Locate the cell with the specified text and output its (x, y) center coordinate. 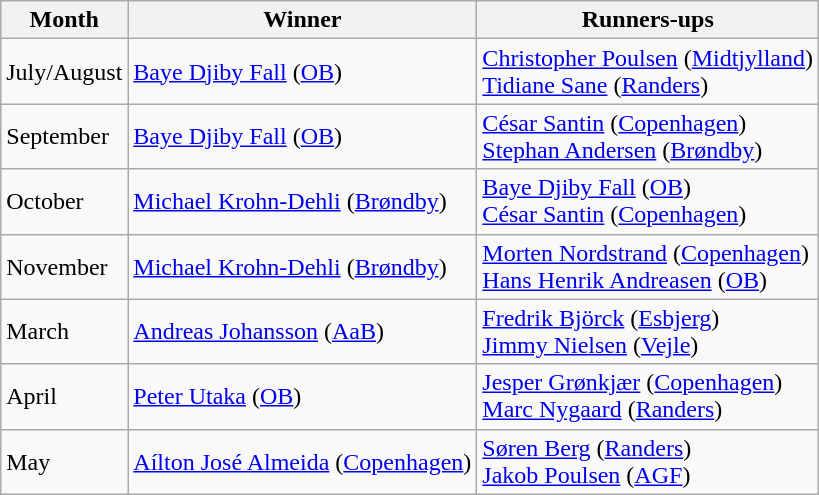
Søren Berg (Randers) Jakob Poulsen (AGF) (648, 462)
April (64, 396)
Peter Utaka (OB) (302, 396)
César Santin (Copenhagen) Stephan Andersen (Brøndby) (648, 136)
March (64, 332)
Fredrik Björck (Esbjerg) Jimmy Nielsen (Vejle) (648, 332)
July/August (64, 72)
Christopher Poulsen (Midtjylland) Tidiane Sane (Randers) (648, 72)
Runners-ups (648, 20)
May (64, 462)
Aílton José Almeida (Copenhagen) (302, 462)
October (64, 202)
Andreas Johansson (AaB) (302, 332)
November (64, 266)
Baye Djiby Fall (OB) César Santin (Copenhagen) (648, 202)
Winner (302, 20)
Month (64, 20)
Jesper Grønkjær (Copenhagen) Marc Nygaard (Randers) (648, 396)
September (64, 136)
Morten Nordstrand (Copenhagen) Hans Henrik Andreasen (OB) (648, 266)
